Extract the (x, y) coordinate from the center of the cell holding the provided text.  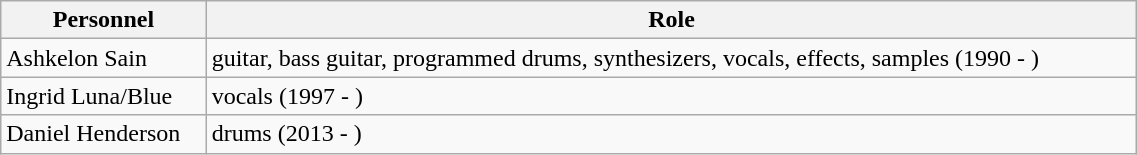
Ashkelon Sain (104, 58)
Daniel Henderson (104, 134)
Ingrid Luna/Blue (104, 96)
Role (672, 20)
drums (2013 - ) (672, 134)
vocals (1997 - ) (672, 96)
guitar, bass guitar, programmed drums, synthesizers, vocals, effects, samples (1990 - ) (672, 58)
Personnel (104, 20)
